Determine the (X, Y) coordinate at the center of the cell enclosing the given text.  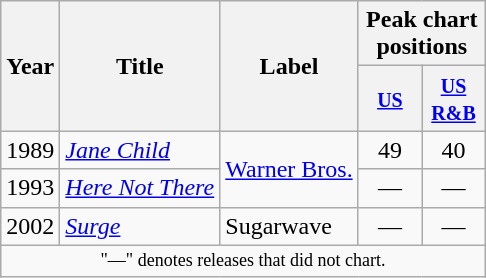
US R&B (454, 98)
Year (30, 66)
1993 (30, 188)
Title (140, 66)
Here Not There (140, 188)
49 (390, 150)
Label (289, 66)
Warner Bros. (289, 169)
Surge (140, 226)
2002 (30, 226)
"—" denotes releases that did not chart. (244, 260)
1989 (30, 150)
40 (454, 150)
Sugarwave (289, 226)
Peak chart positions (422, 34)
Jane Child (140, 150)
US (390, 98)
